Search for the cell housing the specified text and yield its [x, y] center coordinate. 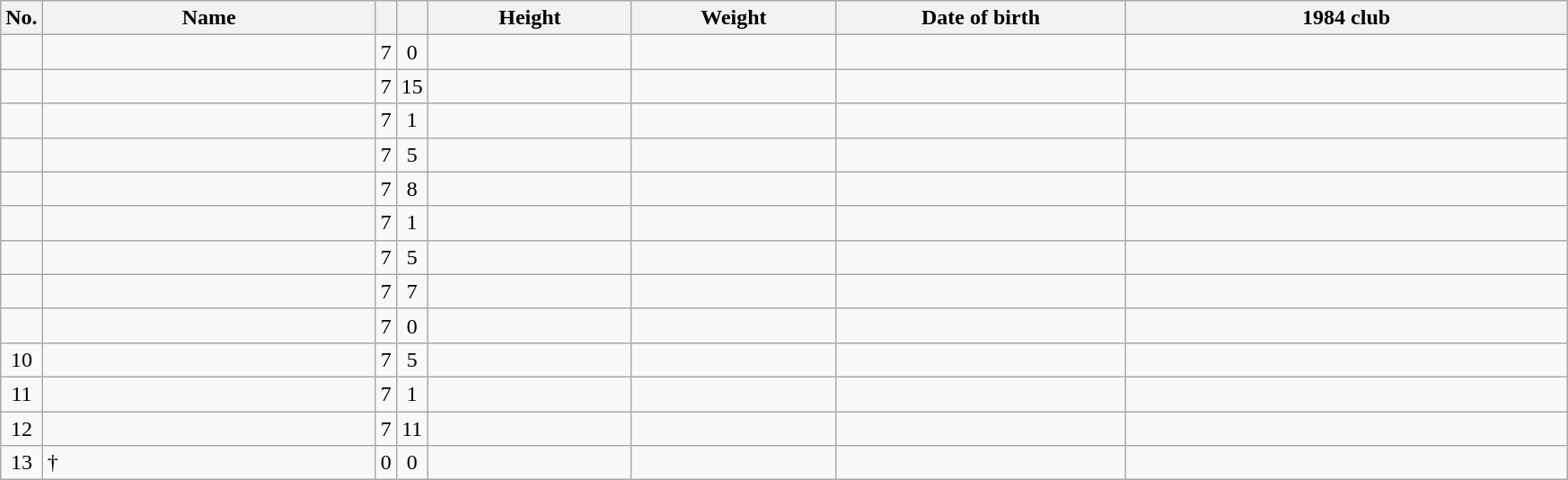
1984 club [1347, 18]
Weight [733, 18]
Name [208, 18]
8 [411, 189]
Date of birth [981, 18]
15 [411, 86]
13 [22, 463]
No. [22, 18]
12 [22, 429]
10 [22, 360]
Height [530, 18]
† [208, 463]
